From the cell containing the given text, extract its center point as (x, y) coordinate. 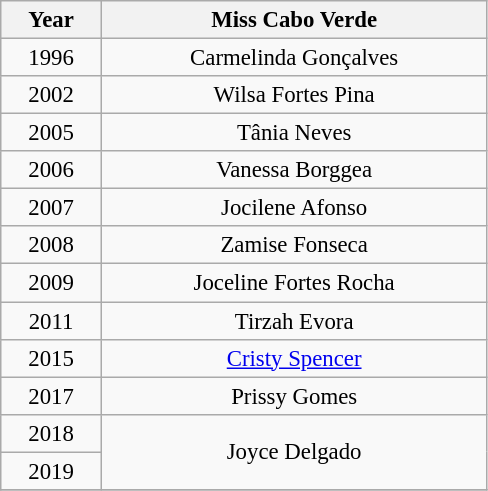
2015 (52, 358)
Miss Cabo Verde (294, 20)
Carmelinda Gonçalves (294, 58)
Cristy Spencer (294, 358)
2007 (52, 208)
Vanessa Borggea (294, 170)
Jocilene Afonso (294, 208)
1996 (52, 58)
2019 (52, 471)
2018 (52, 433)
2006 (52, 170)
Joyce Delgado (294, 452)
2011 (52, 321)
Year (52, 20)
2009 (52, 283)
Prissy Gomes (294, 396)
Zamise Fonseca (294, 245)
Tirzah Evora (294, 321)
2008 (52, 245)
2017 (52, 396)
Joceline Fortes Rocha (294, 283)
2005 (52, 133)
2002 (52, 95)
Tânia Neves (294, 133)
Wilsa Fortes Pina (294, 95)
